Determine the (x, y) coordinate at the center of the cell enclosing the given text.  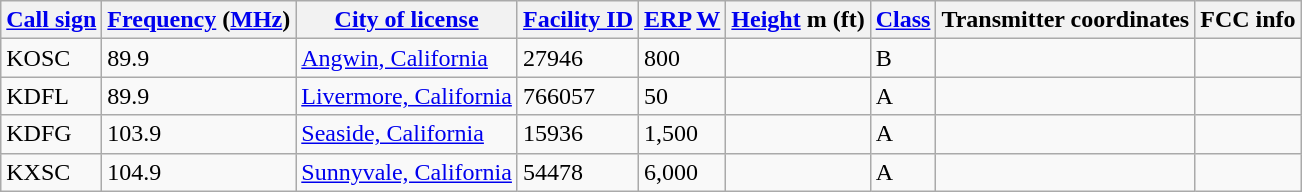
766057 (578, 96)
800 (682, 58)
50 (682, 96)
City of license (407, 20)
FCC info (1248, 20)
Angwin, California (407, 58)
Facility ID (578, 20)
6,000 (682, 172)
103.9 (199, 134)
B (903, 58)
54478 (578, 172)
1,500 (682, 134)
ERP W (682, 20)
Sunnyvale, California (407, 172)
Livermore, California (407, 96)
Height m (ft) (798, 20)
Class (903, 20)
Call sign (52, 20)
Seaside, California (407, 134)
15936 (578, 134)
KXSC (52, 172)
KDFG (52, 134)
Frequency (MHz) (199, 20)
104.9 (199, 172)
KDFL (52, 96)
Transmitter coordinates (1066, 20)
KOSC (52, 58)
27946 (578, 58)
